Find where the given text appears and provide that cell's center as [X, Y] coordinate. 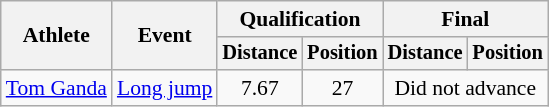
7.67 [260, 88]
Tom Ganda [56, 88]
Did not advance [466, 88]
27 [342, 88]
Final [466, 19]
Long jump [164, 88]
Athlete [56, 36]
Event [164, 36]
Qualification [300, 19]
